Detect which cell encompasses the target text, then output its (X, Y) center coordinate. 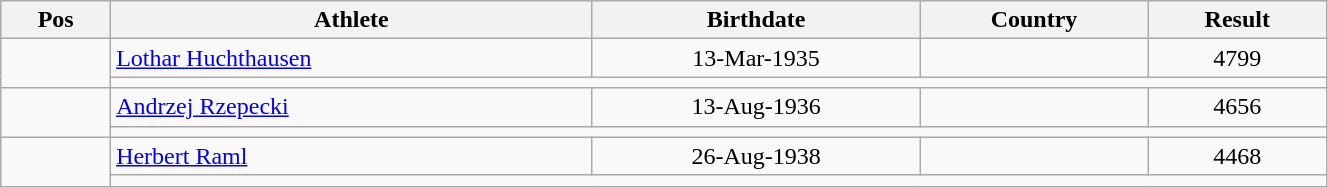
13-Aug-1936 (756, 107)
Pos (56, 20)
4468 (1237, 156)
4799 (1237, 58)
13-Mar-1935 (756, 58)
Herbert Raml (352, 156)
Birthdate (756, 20)
26-Aug-1938 (756, 156)
Country (1034, 20)
Andrzej Rzepecki (352, 107)
Athlete (352, 20)
4656 (1237, 107)
Lothar Huchthausen (352, 58)
Result (1237, 20)
